Locate the cell with the specified text and output its [x, y] center coordinate. 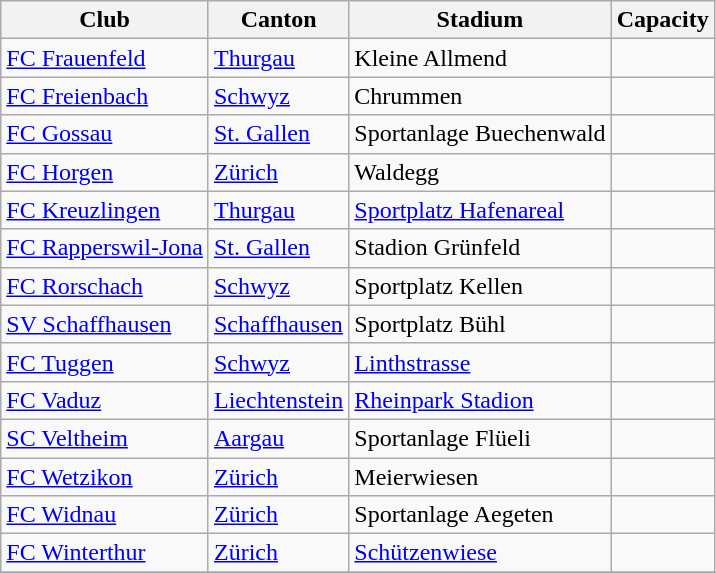
Sportanlage Flüeli [480, 438]
FC Winterthur [105, 553]
Sportplatz Kellen [480, 286]
FC Tuggen [105, 362]
Rheinpark Stadion [480, 400]
FC Frauenfeld [105, 58]
Schützenwiese [480, 553]
FC Rorschach [105, 286]
Capacity [662, 20]
FC Kreuzlingen [105, 210]
Sportplatz Hafenareal [480, 210]
FC Widnau [105, 515]
Chrummen [480, 96]
Stadium [480, 20]
Liechtenstein [278, 400]
FC Vaduz [105, 400]
SV Schaffhausen [105, 324]
FC Freienbach [105, 96]
Canton [278, 20]
Club [105, 20]
Sportanlage Aegeten [480, 515]
FC Wetzikon [105, 477]
FC Horgen [105, 172]
Kleine Allmend [480, 58]
Waldegg [480, 172]
Sportanlage Buechenwald [480, 134]
Schaffhausen [278, 324]
FC Gossau [105, 134]
Aargau [278, 438]
Meierwiesen [480, 477]
FC Rapperswil-Jona [105, 248]
Linthstrasse [480, 362]
Stadion Grünfeld [480, 248]
Sportplatz Bühl [480, 324]
SC Veltheim [105, 438]
